Scan for the cell matching the given text and deliver its (X, Y) coordinate at center. 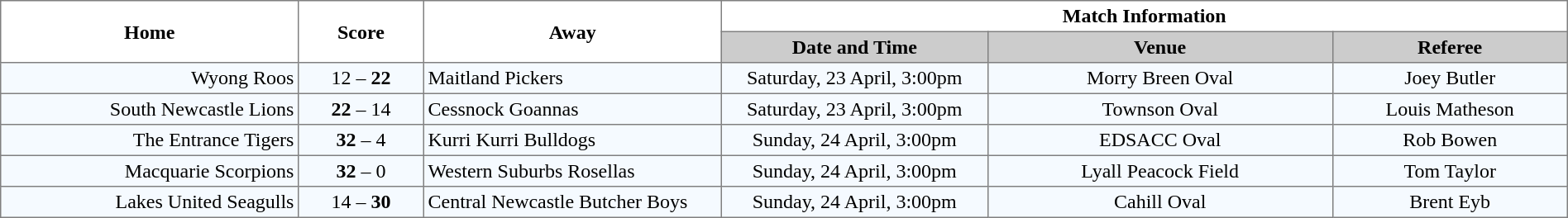
Rob Bowen (1450, 140)
Townson Oval (1159, 109)
14 – 30 (361, 202)
32 – 4 (361, 140)
Venue (1159, 47)
Lakes United Seagulls (150, 202)
12 – 22 (361, 78)
Date and Time (854, 47)
South Newcastle Lions (150, 109)
Home (150, 31)
Wyong Roos (150, 78)
Brent Eyb (1450, 202)
Kurri Kurri Bulldogs (572, 140)
22 – 14 (361, 109)
Maitland Pickers (572, 78)
The Entrance Tigers (150, 140)
32 – 0 (361, 171)
Macquarie Scorpions (150, 171)
Referee (1450, 47)
Central Newcastle Butcher Boys (572, 202)
EDSACC Oval (1159, 140)
Western Suburbs Rosellas (572, 171)
Morry Breen Oval (1159, 78)
Lyall Peacock Field (1159, 171)
Cahill Oval (1159, 202)
Score (361, 31)
Tom Taylor (1450, 171)
Away (572, 31)
Cessnock Goannas (572, 109)
Louis Matheson (1450, 109)
Match Information (1145, 17)
Joey Butler (1450, 78)
